For the text-containing cell, return its midpoint in [X, Y] coordinate format. 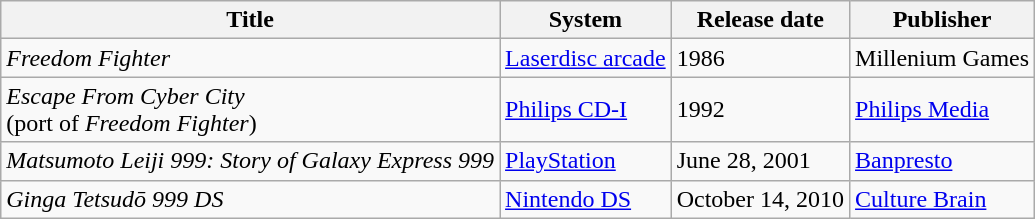
Title [250, 20]
Banpresto [942, 161]
1986 [760, 58]
Nintendo DS [586, 199]
Publisher [942, 20]
System [586, 20]
Matsumoto Leiji 999: Story of Galaxy Express 999 [250, 161]
June 28, 2001 [760, 161]
Philips CD-I [586, 110]
Millenium Games [942, 58]
1992 [760, 110]
PlayStation [586, 161]
Laserdisc arcade [586, 58]
Freedom Fighter [250, 58]
Release date [760, 20]
Philips Media [942, 110]
October 14, 2010 [760, 199]
Culture Brain [942, 199]
Ginga Tetsudō 999 DS [250, 199]
Escape From Cyber City(port of Freedom Fighter) [250, 110]
